Find where the given text appears and provide that cell's center as [x, y] coordinate. 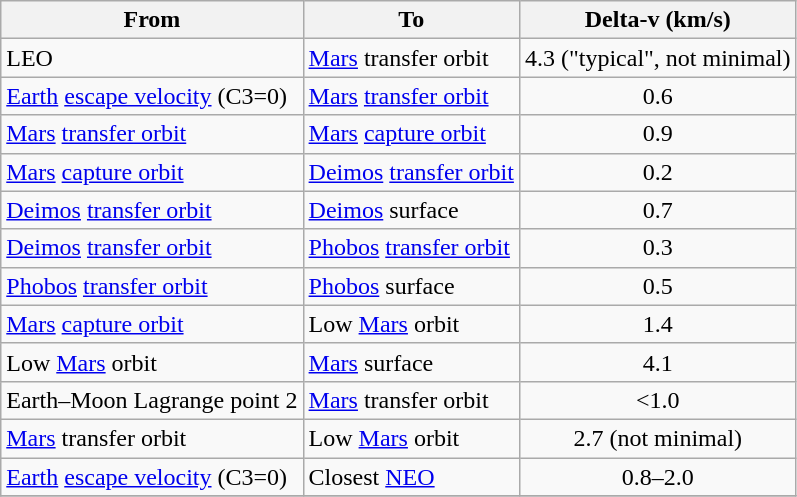
0.2 [658, 172]
Closest NEO [411, 477]
Phobos surface [411, 286]
To [411, 20]
0.8–2.0 [658, 477]
2.7 (not minimal) [658, 438]
0.7 [658, 210]
0.5 [658, 286]
<1.0 [658, 400]
4.3 ("typical", not minimal) [658, 58]
0.9 [658, 134]
1.4 [658, 324]
Mars surface [411, 362]
Deimos surface [411, 210]
From [152, 20]
LEO [152, 58]
Delta-v (km/s) [658, 20]
Earth–Moon Lagrange point 2 [152, 400]
4.1 [658, 362]
0.3 [658, 248]
0.6 [658, 96]
